Identify which cell holds the provided text, then report its (x, y) central coordinate. 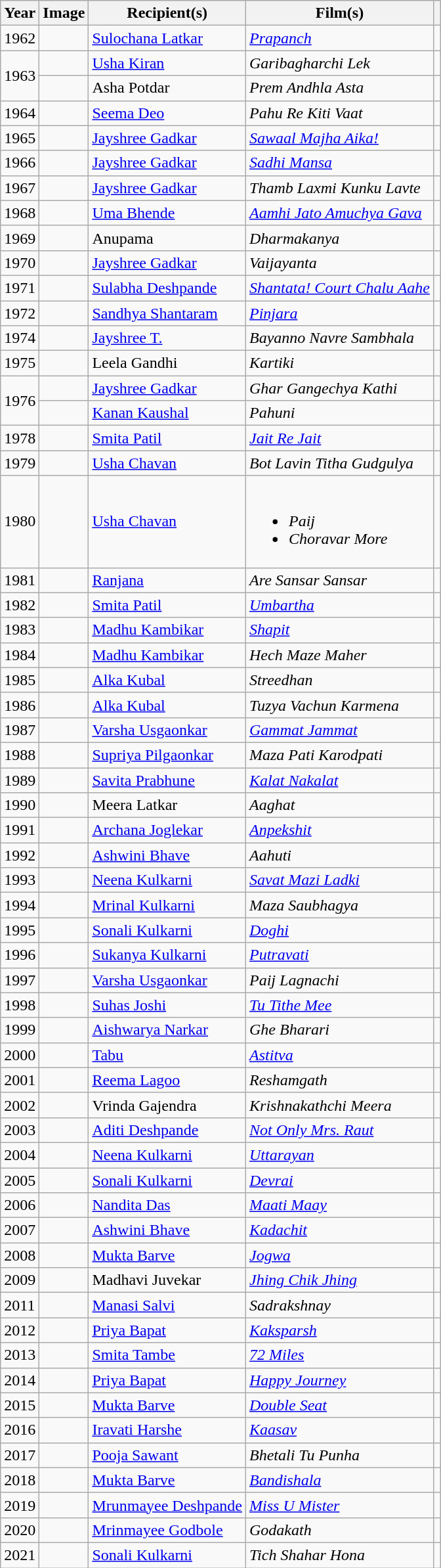
2000 (20, 1055)
1981 (20, 580)
1969 (20, 238)
Year (20, 13)
Pahu Re Kiti Vaat (340, 113)
1979 (20, 463)
Meera Latkar (167, 805)
Tu Tithe Mee (340, 1005)
1963 (20, 76)
Jhing Chik Jhing (340, 1280)
Gammat Jammat (340, 730)
2016 (20, 1430)
Not Only Mrs. Raut (340, 1130)
Dharmakanya (340, 238)
1996 (20, 955)
Tabu (167, 1055)
1982 (20, 605)
Madhavi Juvekar (167, 1280)
1970 (20, 263)
Iravati Harshe (167, 1430)
Aaghat (340, 805)
Recipient(s) (167, 13)
Are Sansar Sansar (340, 580)
2019 (20, 1505)
1997 (20, 980)
Uttarayan (340, 1155)
2009 (20, 1280)
1974 (20, 338)
Tich Shahar Hona (340, 1555)
Aamhi Jato Amuchya Gava (340, 213)
Kaksparsh (340, 1330)
2007 (20, 1230)
Happy Journey (340, 1380)
Film(s) (340, 13)
Astitva (340, 1055)
2018 (20, 1480)
Bandishala (340, 1480)
Reshamgath (340, 1080)
1988 (20, 755)
2012 (20, 1330)
2005 (20, 1180)
1987 (20, 730)
1993 (20, 880)
1983 (20, 630)
Anupama (167, 238)
Miss U Mister (340, 1505)
Double Seat (340, 1405)
1991 (20, 830)
Uma Bhende (167, 213)
Jayshree T. (167, 338)
2003 (20, 1130)
Sawaal Majha Aika! (340, 138)
1986 (20, 705)
Aditi Deshpande (167, 1130)
Kaasav (340, 1430)
Shantata! Court Chalu Aahe (340, 288)
Reema Lagoo (167, 1080)
Mrinmayee Godbole (167, 1530)
Sadrakshnay (340, 1305)
Savita Prabhune (167, 780)
Vaijayanta (340, 263)
Putravati (340, 955)
Smita Tambe (167, 1355)
1999 (20, 1030)
Archana Joglekar (167, 830)
Godakath (340, 1530)
Paij Lagnachi (340, 980)
Bayanno Navre Sambhala (340, 338)
2001 (20, 1080)
1966 (20, 163)
Prem Andhla Asta (340, 88)
Devrai (340, 1180)
Pooja Sawant (167, 1455)
2004 (20, 1155)
Thamb Laxmi Kunku Lavte (340, 188)
1965 (20, 138)
Kalat Nakalat (340, 780)
Ghe Bharari (340, 1030)
Ghar Gangechya Kathi (340, 388)
PaijChoravar More (340, 522)
Image (64, 13)
1985 (20, 680)
1962 (20, 38)
Tuzya Vachun Karmena (340, 705)
Sukanya Kulkarni (167, 955)
Kartiki (340, 363)
Kanan Kaushal (167, 413)
Usha Kiran (167, 63)
2013 (20, 1355)
1989 (20, 780)
Maza Saubhagya (340, 905)
Aishwarya Narkar (167, 1030)
Anpekshit (340, 830)
Manasi Salvi (167, 1305)
72 Miles (340, 1355)
2006 (20, 1205)
Sandhya Shantaram (167, 313)
Vrinda Gajendra (167, 1105)
2020 (20, 1530)
Streedhan (340, 680)
Bot Lavin Titha Gudgulya (340, 463)
Ranjana (167, 580)
1971 (20, 288)
Pahuni (340, 413)
Sulochana Latkar (167, 38)
Prapanch (340, 38)
1984 (20, 655)
Shapit (340, 630)
Jogwa (340, 1255)
1972 (20, 313)
1976 (20, 401)
Supriya Pilgaonkar (167, 755)
2015 (20, 1405)
Sulabha Deshpande (167, 288)
2002 (20, 1105)
2008 (20, 1255)
Jait Re Jait (340, 438)
Asha Potdar (167, 88)
Garibagharchi Lek (340, 63)
Aahuti (340, 855)
1964 (20, 113)
1968 (20, 213)
2014 (20, 1380)
1980 (20, 522)
1994 (20, 905)
Leela Gandhi (167, 363)
1995 (20, 930)
Savat Mazi Ladki (340, 880)
Maza Pati Karodpati (340, 755)
1967 (20, 188)
Hech Maze Maher (340, 655)
Mrunmayee Deshpande (167, 1505)
Doghi (340, 930)
Pinjara (340, 313)
Krishnakathchi Meera (340, 1105)
Maati Maay (340, 1205)
2017 (20, 1455)
Kadachit (340, 1230)
2021 (20, 1555)
1992 (20, 855)
1978 (20, 438)
Umbartha (340, 605)
1975 (20, 363)
Sadhi Mansa (340, 163)
Nandita Das (167, 1205)
Bhetali Tu Punha (340, 1455)
1990 (20, 805)
Suhas Joshi (167, 1005)
Mrinal Kulkarni (167, 905)
1998 (20, 1005)
Seema Deo (167, 113)
2011 (20, 1305)
